Capture the cell that displays the provided text and extract its [X, Y] central coordinate. 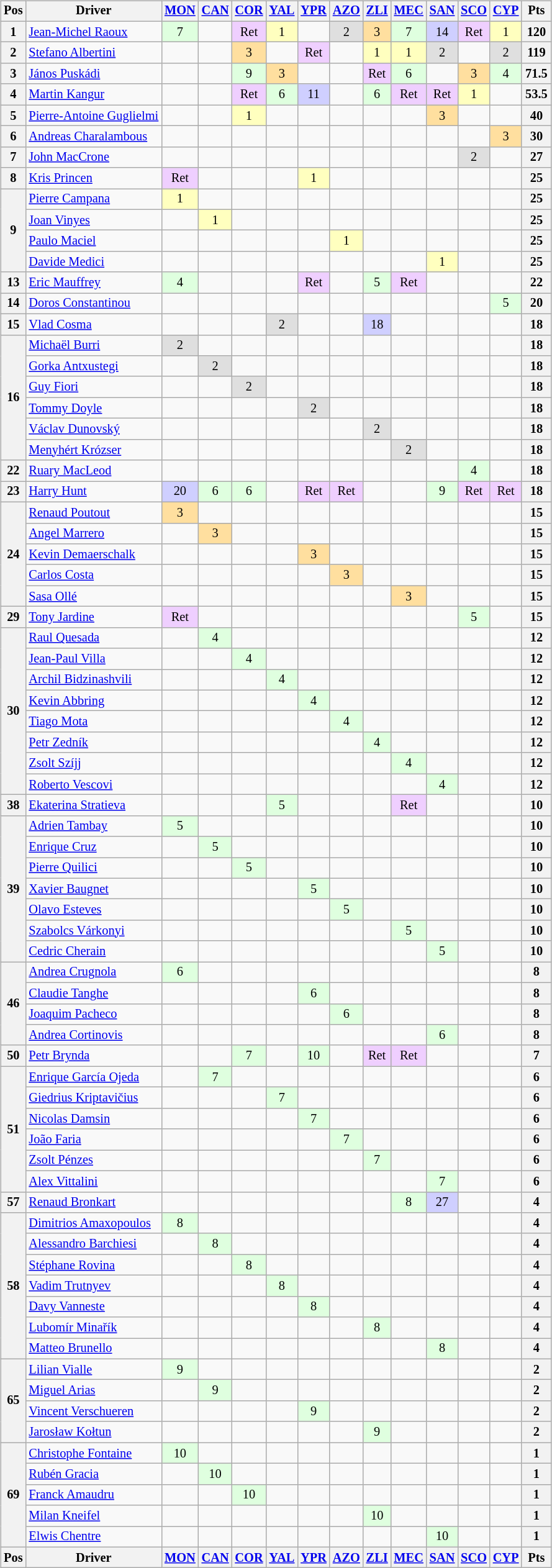
Stefano Albertini [93, 53]
Nicolas Damsin [93, 1118]
Adrien Tambay [93, 826]
16 [13, 397]
Enrique García Ojeda [93, 1077]
Vadim Trutnyev [93, 1286]
Davide Medici [93, 262]
13 [13, 283]
Joan Vinyes [93, 220]
58 [13, 1286]
Angel Marrero [93, 533]
39 [13, 889]
Jarosław Kołtun [93, 1432]
Xavier Baugnet [93, 889]
46 [13, 1004]
29 [13, 617]
Davy Vanneste [93, 1307]
Tony Jardine [93, 617]
71.5 [536, 74]
Carlos Costa [93, 575]
Zsolt Szíjj [93, 763]
Lilian Vialle [93, 1369]
João Faria [93, 1140]
Petr Brynda [93, 1056]
Archil Bidzinashvili [93, 680]
Miguel Arias [93, 1390]
Renaud Poutout [93, 512]
Vincent Verschueren [93, 1412]
Claudie Tanghe [93, 993]
Jean-Michel Raoux [93, 32]
Zsolt Pénzes [93, 1161]
Olavo Esteves [93, 910]
Joaquim Pacheco [93, 1014]
23 [13, 492]
Alessandro Barchiesi [93, 1244]
Rubén Gracia [93, 1474]
119 [536, 53]
Szabolcs Várkonyi [93, 931]
Pierre Campana [93, 199]
Vlad Cosma [93, 324]
Martin Kangur [93, 94]
János Puskádi [93, 74]
Christophe Fontaine [93, 1453]
John MacCrone [93, 157]
69 [13, 1495]
Menyhért Krózser [93, 450]
Tommy Doyle [93, 408]
Andrea Crugnola [93, 972]
Tiago Mota [93, 722]
Václav Dunovský [93, 429]
Cedric Cherain [93, 951]
Raul Quesada [93, 638]
Sasa Ollé [93, 596]
Eric Mauffrey [93, 283]
53.5 [536, 94]
Milan Kneifel [93, 1516]
Ekaterina Stratieva [93, 805]
Kevin Demaerschalk [93, 555]
Pierre Quilici [93, 868]
57 [13, 1202]
Ruary MacLeod [93, 471]
11 [314, 94]
Gorka Antxustegi [93, 366]
Guy Fiori [93, 387]
51 [13, 1129]
Kris Princen [93, 178]
Enrique Cruz [93, 847]
Matteo Brunello [93, 1349]
Petr Zedník [93, 743]
Elwis Chentre [93, 1537]
65 [13, 1401]
24 [13, 554]
Harry Hunt [93, 492]
Alex Vittalini [93, 1181]
120 [536, 32]
Giedrius Kriptavičius [93, 1098]
Doros Constantinou [93, 304]
Kevin Abbring [93, 700]
Pierre-Antoine Guglielmi [93, 116]
Paulo Maciel [93, 241]
Andreas Charalambous [93, 137]
50 [13, 1056]
Renaud Bronkart [93, 1202]
40 [536, 116]
Dimitrios Amaxopoulos [93, 1223]
Stéphane Rovina [93, 1265]
Michaël Burri [93, 345]
Jean-Paul Villa [93, 659]
38 [13, 805]
Roberto Vescovi [93, 784]
Franck Amaudru [93, 1495]
Lubomír Minařík [93, 1328]
Andrea Cortinovis [93, 1035]
